From the cell containing the given text, extract its center point as [x, y] coordinate. 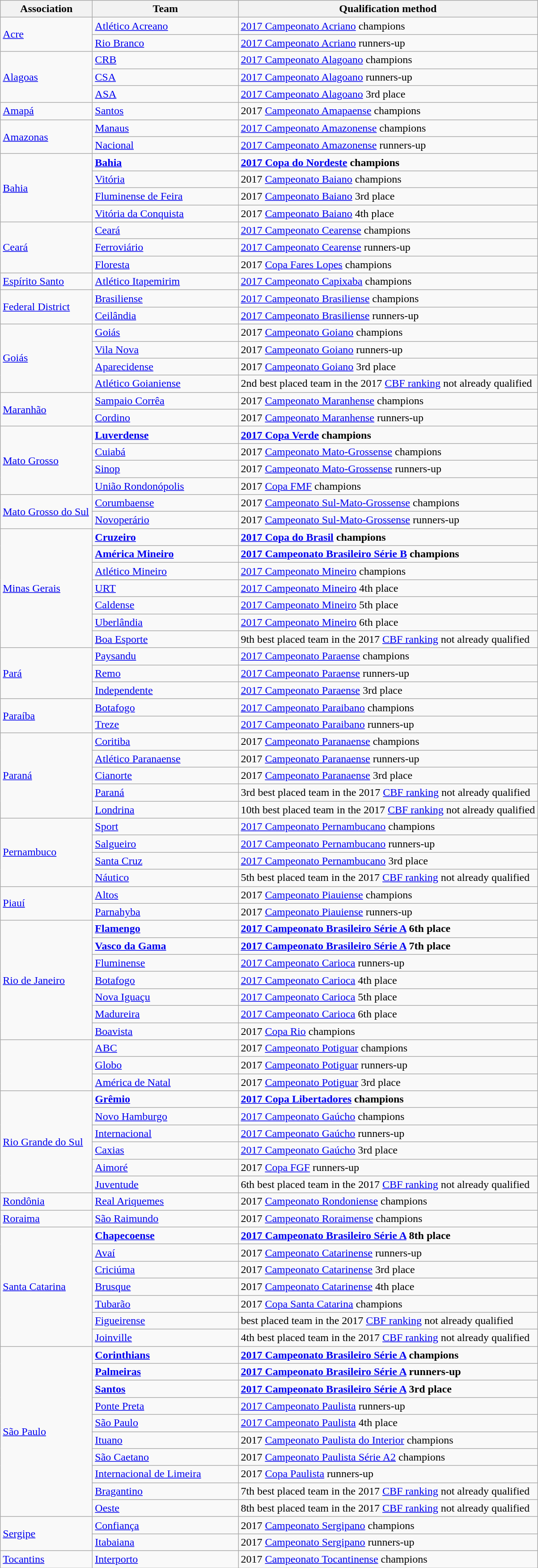
Itabaiana [165, 1542]
Ceilândia [165, 316]
Vasco da Gama [165, 946]
Pará [47, 673]
Sampaio Corrêa [165, 401]
Novo Hamburgo [165, 1116]
Novoperário [165, 520]
Rio de Janeiro [47, 980]
Bragantino [165, 1491]
Madureira [165, 1014]
2017 Campeonato Capixaba champions [388, 282]
5th best placed team in the 2017 CBF ranking not already qualified [388, 878]
2017 Campeonato Mineiro 6th place [388, 622]
2017 Campeonato Alagoano runners-up [388, 77]
2017 Campeonato Carioca 6th place [388, 1014]
Cuiabá [165, 452]
2017 Campeonato Rondoniense champions [388, 1201]
Atlético Acreano [165, 26]
Mato Grosso do Sul [47, 512]
2017 Campeonato Mato-Grossense runners-up [388, 469]
Globo [165, 1065]
best placed team in the 2017 CBF ranking not already qualified [388, 1321]
2017 Campeonato Brasileiro Série A 3rd place [388, 1389]
ASA [165, 94]
2017 Campeonato Baiano 4th place [388, 214]
Treze [165, 724]
Paysandu [165, 656]
Avaí [165, 1252]
Londrina [165, 810]
Fluminense de Feira [165, 196]
2017 Campeonato Paulista 4th place [388, 1423]
Roraima [47, 1218]
2017 Campeonato Carioca 4th place [388, 980]
2017 Campeonato Roraimense champions [388, 1218]
2017 Campeonato Mato-Grossense champions [388, 452]
2017 Campeonato Paulista Série A2 champions [388, 1457]
2017 Campeonato Potiguar 3rd place [388, 1082]
2017 Campeonato Tocantinense champions [388, 1559]
Nova Iguaçu [165, 997]
2017 Campeonato Piauiense runners-up [388, 912]
Piauí [47, 903]
4th best placed team in the 2017 CBF ranking not already qualified [388, 1338]
Confiança [165, 1525]
Cruzeiro [165, 537]
Acre [47, 34]
Parnahyba [165, 912]
Team [165, 9]
2017 Campeonato Goiano champions [388, 333]
2017 Campeonato Paraense 3rd place [388, 690]
2017 Copa Paulista runners-up [388, 1474]
Vitória da Conquista [165, 214]
2nd best placed team in the 2017 CBF ranking not already qualified [388, 384]
Federal District [47, 307]
ABC [165, 1048]
Grêmio [165, 1099]
Atlético Goianiense [165, 384]
Salgueiro [165, 844]
2017 Campeonato Sul-Mato-Grossense champions [388, 503]
Uberlândia [165, 622]
3rd best placed team in the 2017 CBF ranking not already qualified [388, 793]
2017 Campeonato Paraense champions [388, 656]
2017 Copa Rio champions [388, 1031]
Rio Branco [165, 43]
Corinthians [165, 1355]
7th best placed team in the 2017 CBF ranking not already qualified [388, 1491]
Santa Catarina [47, 1286]
2017 Campeonato Gaúcho 3rd place [388, 1150]
2017 Campeonato Acriano champions [388, 26]
Altos [165, 895]
Independente [165, 690]
2017 Campeonato Paranaense champions [388, 741]
2017 Campeonato Baiano champions [388, 179]
2017 Campeonato Brasileiro Série A 6th place [388, 929]
Pernambuco [47, 852]
Maranhão [47, 409]
2017 Campeonato Potiguar champions [388, 1048]
2017 Campeonato Maranhense champions [388, 401]
2017 Campeonato Amapaense champions [388, 111]
Corumbaense [165, 503]
2017 Campeonato Paulista runners-up [388, 1406]
2017 Campeonato Carioca runners-up [388, 963]
2017 Campeonato Acriano runners-up [388, 43]
Fluminense [165, 963]
9th best placed team in the 2017 CBF ranking not already qualified [388, 639]
2017 Campeonato Mineiro champions [388, 571]
América de Natal [165, 1082]
Palmeiras [165, 1372]
Náutico [165, 878]
2017 Campeonato Gaúcho champions [388, 1116]
Internacional [165, 1133]
Atlético Mineiro [165, 571]
Interporto [165, 1559]
São Raimundo [165, 1218]
América Mineiro [165, 554]
2017 Campeonato Pernambucano runners-up [388, 844]
Ferroviário [165, 248]
Santa Cruz [165, 861]
2017 Campeonato Pernambucano champions [388, 827]
Criciúma [165, 1269]
2017 Campeonato Gaúcho runners-up [388, 1133]
6th best placed team in the 2017 CBF ranking not already qualified [388, 1184]
2017 Campeonato Paranaense 3rd place [388, 776]
10th best placed team in the 2017 CBF ranking not already qualified [388, 810]
2017 Campeonato Piauiense champions [388, 895]
2017 Campeonato Amazonense champions [388, 128]
2017 Campeonato Goiano 3rd place [388, 367]
2017 Campeonato Goiano runners-up [388, 350]
2017 Campeonato Sergipano champions [388, 1525]
Ponte Preta [165, 1406]
2017 Campeonato Potiguar runners-up [388, 1065]
2017 Campeonato Brasileiro Série A runners-up [388, 1372]
Sinop [165, 469]
Nacional [165, 145]
Mato Grosso [47, 460]
Remo [165, 673]
2017 Campeonato Paranaense runners-up [388, 759]
2017 Campeonato Sergipano runners-up [388, 1542]
União Rondonópolis [165, 486]
Rio Grande do Sul [47, 1142]
Qualification method [388, 9]
Minas Gerais [47, 588]
2017 Campeonato Catarinense runners-up [388, 1252]
2017 Copa Verde champions [388, 435]
2017 Campeonato Paraibano champions [388, 707]
Aparecidense [165, 367]
2017 Campeonato Amazonense runners-up [388, 145]
Boa Esporte [165, 639]
2017 Campeonato Catarinense 3rd place [388, 1269]
Internacional de Limeira [165, 1474]
2017 Copa do Brasil champions [388, 537]
Atlético Paranaense [165, 759]
Paraíba [47, 716]
2017 Copa Fares Lopes champions [388, 265]
Vitória [165, 179]
2017 Copa Libertadores champions [388, 1099]
2017 Campeonato Pernambucano 3rd place [388, 861]
Caxias [165, 1150]
Oeste [165, 1508]
CRB [165, 60]
Atlético Itapemirim [165, 282]
2017 Copa FGF runners-up [388, 1167]
Tocantins [47, 1559]
CSA [165, 77]
2017 Campeonato Brasiliense runners-up [388, 316]
Alagoas [47, 77]
Brasiliense [165, 299]
Sergipe [47, 1534]
2017 Copa FMF champions [388, 486]
Floresta [165, 265]
2017 Campeonato Paulista do Interior champions [388, 1440]
2017 Campeonato Baiano 3rd place [388, 196]
2017 Campeonato Sul-Mato-Grossense runners-up [388, 520]
URT [165, 588]
2017 Campeonato Alagoano 3rd place [388, 94]
Vila Nova [165, 350]
Sport [165, 827]
Amapá [47, 111]
Cianorte [165, 776]
2017 Campeonato Brasileiro Série A champions [388, 1355]
Boavista [165, 1031]
Joinville [165, 1338]
2017 Campeonato Mineiro 4th place [388, 588]
Figueirense [165, 1321]
2017 Campeonato Cearense runners-up [388, 248]
Ituano [165, 1440]
2017 Campeonato Brasileiro Série A 7th place [388, 946]
2017 Campeonato Brasileiro Série A 8th place [388, 1235]
2017 Campeonato Carioca 5th place [388, 997]
2017 Campeonato Cearense champions [388, 231]
Cordino [165, 418]
2017 Campeonato Paraibano runners-up [388, 724]
Caldense [165, 605]
Juventude [165, 1184]
2017 Copa do Nordeste champions [388, 162]
2017 Campeonato Brasileiro Série B champions [388, 554]
2017 Campeonato Brasiliense champions [388, 299]
8th best placed team in the 2017 CBF ranking not already qualified [388, 1508]
2017 Campeonato Paraense runners-up [388, 673]
Association [47, 9]
2017 Copa Santa Catarina champions [388, 1304]
Chapecoense [165, 1235]
Coritiba [165, 741]
Luverdense [165, 435]
2017 Campeonato Alagoano champions [388, 60]
Rondônia [47, 1201]
Amazonas [47, 137]
Espírito Santo [47, 282]
Brusque [165, 1286]
Tubarão [165, 1304]
São Caetano [165, 1457]
Real Ariquemes [165, 1201]
2017 Campeonato Catarinense 4th place [388, 1286]
Flamengo [165, 929]
2017 Campeonato Mineiro 5th place [388, 605]
Aimoré [165, 1167]
2017 Campeonato Maranhense runners-up [388, 418]
Manaus [165, 128]
